Determine the (x, y) coordinate at the center of the cell enclosing the given text.  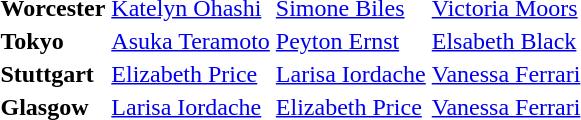
Peyton Ernst (350, 41)
Asuka Teramoto (191, 41)
Larisa Iordache (350, 74)
Elizabeth Price (191, 74)
